Pinpoint the cell where the given text exists, returning its (x, y) midpoint coordinate. 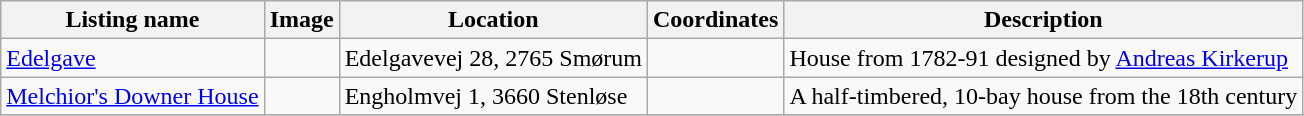
Engholmvej 1, 3660 Stenløse (493, 96)
A half-timbered, 10-bay house from the 18th century (1044, 96)
Edelgavevej 28, 2765 Smørum (493, 58)
Coordinates (715, 20)
Description (1044, 20)
Melchior's Downer House (132, 96)
Image (302, 20)
Location (493, 20)
Edelgave (132, 58)
Listing name (132, 20)
House from 1782-91 designed by Andreas Kirkerup (1044, 58)
